From the cell containing the given text, extract its center point as [x, y] coordinate. 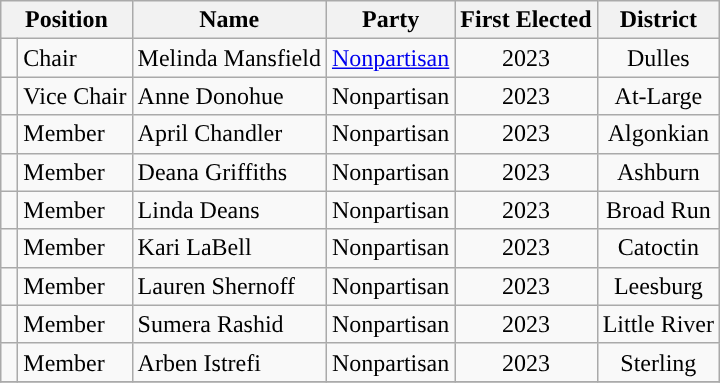
Dulles [658, 58]
Deana Griffiths [229, 172]
Anne Donohue [229, 96]
Position [66, 20]
Melinda Mansfield [229, 58]
April Chandler [229, 134]
Little River [658, 324]
Name [229, 20]
Sterling [658, 362]
Linda Deans [229, 210]
Broad Run [658, 210]
Ashburn [658, 172]
First Elected [526, 20]
Leesburg [658, 286]
Party [390, 20]
Lauren Shernoff [229, 286]
Vice Chair [75, 96]
Sumera Rashid [229, 324]
Kari LaBell [229, 248]
Arben Istrefi [229, 362]
Catoctin [658, 248]
District [658, 20]
At-Large [658, 96]
Chair [75, 58]
Algonkian [658, 134]
